Return [X, Y] of the center of cell containing provided text 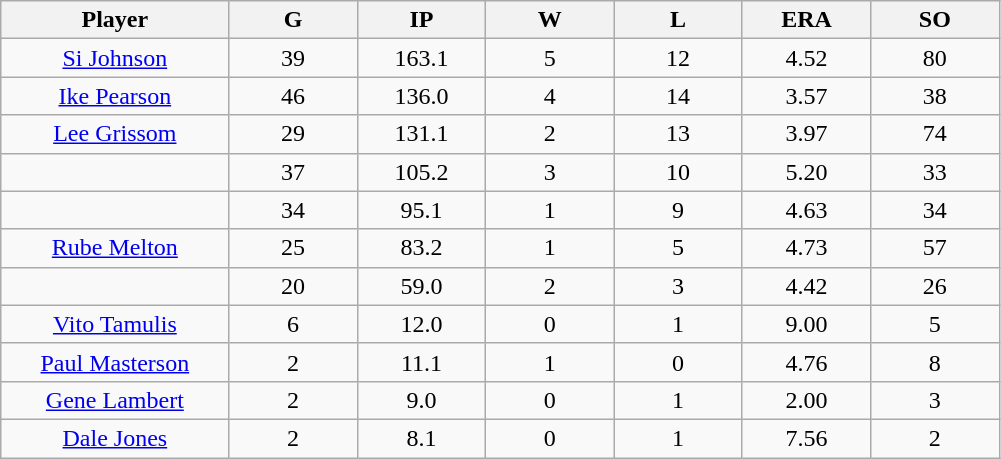
Lee Grissom [115, 134]
105.2 [421, 172]
39 [293, 58]
83.2 [421, 248]
46 [293, 96]
38 [935, 96]
29 [293, 134]
10 [678, 172]
Rube Melton [115, 248]
25 [293, 248]
2.00 [806, 400]
33 [935, 172]
Si Johnson [115, 58]
14 [678, 96]
26 [935, 286]
8.1 [421, 438]
IP [421, 20]
95.1 [421, 210]
37 [293, 172]
Gene Lambert [115, 400]
12 [678, 58]
9.0 [421, 400]
G [293, 20]
4.76 [806, 362]
ERA [806, 20]
Paul Masterson [115, 362]
9 [678, 210]
W [550, 20]
4.52 [806, 58]
Player [115, 20]
57 [935, 248]
4.63 [806, 210]
11.1 [421, 362]
3.57 [806, 96]
6 [293, 324]
8 [935, 362]
136.0 [421, 96]
20 [293, 286]
131.1 [421, 134]
Vito Tamulis [115, 324]
4.42 [806, 286]
5.20 [806, 172]
74 [935, 134]
12.0 [421, 324]
Ike Pearson [115, 96]
4 [550, 96]
9.00 [806, 324]
59.0 [421, 286]
L [678, 20]
4.73 [806, 248]
13 [678, 134]
80 [935, 58]
3.97 [806, 134]
7.56 [806, 438]
SO [935, 20]
163.1 [421, 58]
Dale Jones [115, 438]
